Capture the cell that displays the provided text and extract its (X, Y) central coordinate. 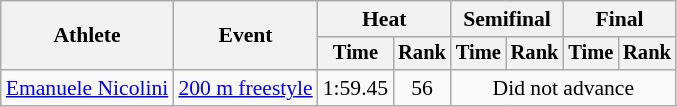
Heat (384, 19)
Athlete (88, 36)
Did not advance (564, 88)
Emanuele Nicolini (88, 88)
Event (245, 36)
56 (422, 88)
1:59.45 (356, 88)
Final (619, 19)
200 m freestyle (245, 88)
Semifinal (507, 19)
